Extract the [x, y] coordinate from the center of the cell holding the provided text.  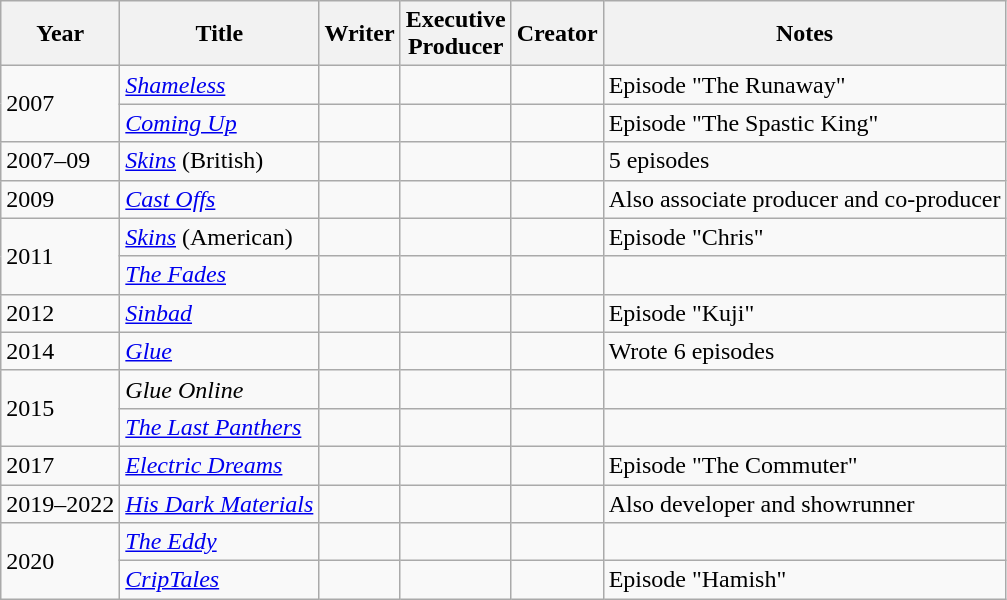
Glue Online [220, 389]
2007–09 [60, 161]
Also associate producer and co-producer [804, 199]
Title [220, 34]
Episode "Kuji" [804, 313]
Episode "Hamish" [804, 580]
2014 [60, 351]
The Fades [220, 275]
5 episodes [804, 161]
2015 [60, 408]
Cast Offs [220, 199]
Episode "The Spastic King" [804, 123]
Year [60, 34]
The Eddy [220, 542]
Skins (British) [220, 161]
Sinbad [220, 313]
Electric Dreams [220, 465]
Episode "The Runaway" [804, 85]
2020 [60, 561]
The Last Panthers [220, 427]
2012 [60, 313]
Wrote 6 episodes [804, 351]
2019–2022 [60, 503]
2011 [60, 256]
Creator [557, 34]
Notes [804, 34]
CripTales [220, 580]
Also developer and showrunner [804, 503]
2009 [60, 199]
Skins (American) [220, 237]
2007 [60, 104]
Episode "The Commuter" [804, 465]
Glue [220, 351]
Shameless [220, 85]
His Dark Materials [220, 503]
Coming Up [220, 123]
Episode "Chris" [804, 237]
Writer [360, 34]
ExecutiveProducer [456, 34]
2017 [60, 465]
